Find where the given text appears and provide that cell's center as [X, Y] coordinate. 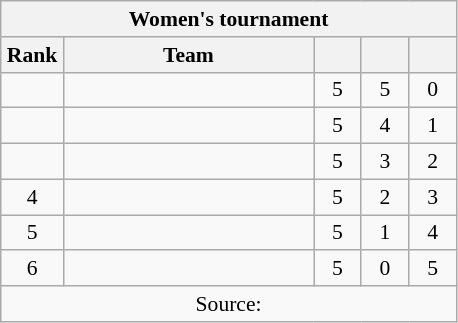
Source: [229, 304]
Team [188, 55]
Women's tournament [229, 19]
6 [32, 269]
Rank [32, 55]
